Detect which cell encompasses the target text, then output its [X, Y] center coordinate. 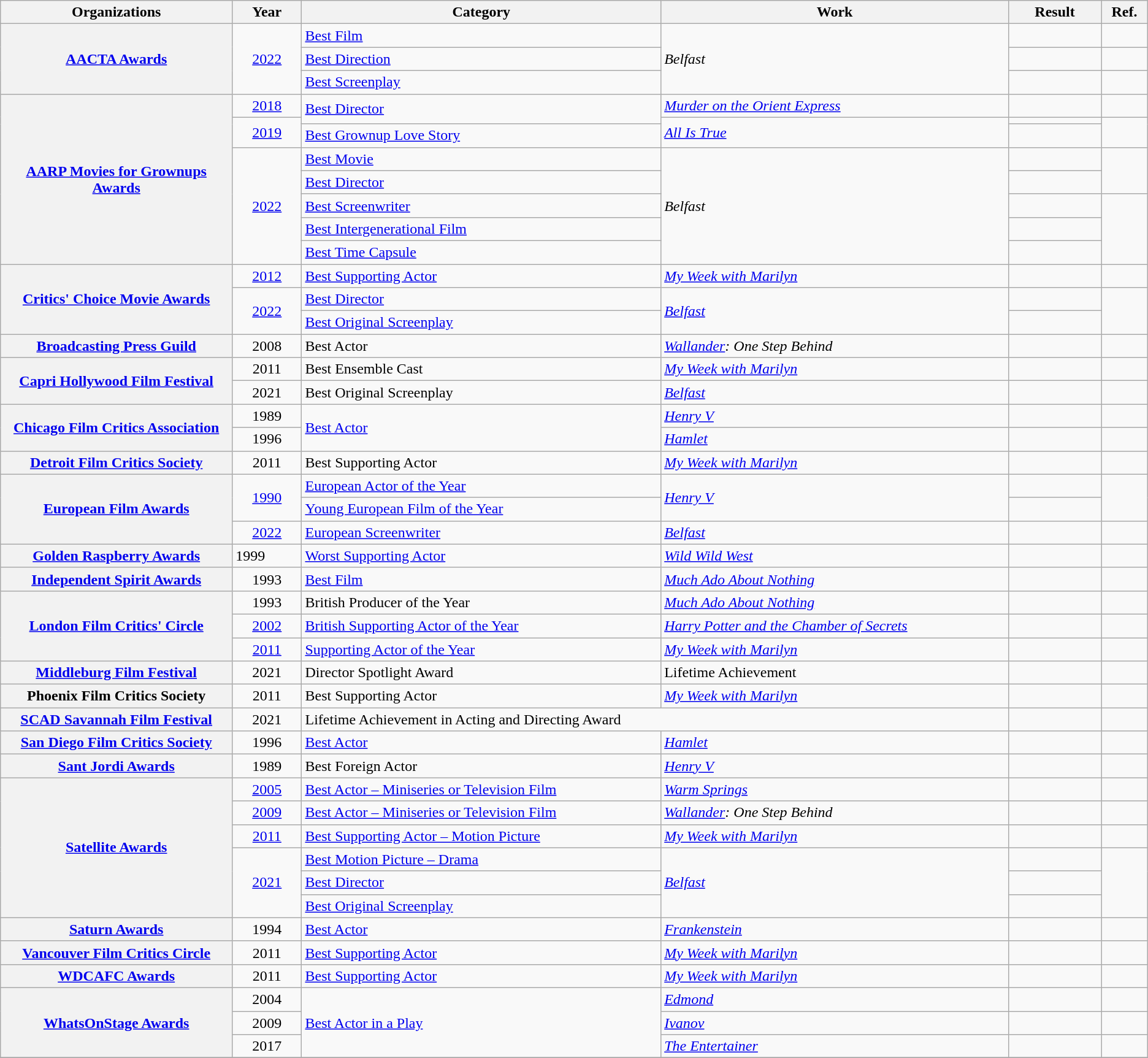
Worst Supporting Actor [481, 556]
San Diego Film Critics Society [117, 743]
All Is True [835, 132]
2019 [267, 132]
Best Grownup Love Story [481, 136]
AARP Movies for Grownups Awards [117, 179]
WhatsOnStage Awards [117, 1022]
Middleburg Film Festival [117, 673]
Independent Spirit Awards [117, 579]
Ivanov [835, 1022]
Broadcasting Press Guild [117, 346]
2008 [267, 346]
British Supporting Actor of the Year [481, 626]
Category [481, 12]
Best Ensemble Cast [481, 369]
Young European Film of the Year [481, 509]
Best Time Capsule [481, 252]
2012 [267, 275]
Phoenix Film Critics Society [117, 696]
Warm Springs [835, 789]
2017 [267, 1046]
2018 [267, 105]
The Entertainer [835, 1046]
Best Actor in a Play [481, 1022]
Best Screenplay [481, 82]
1994 [267, 929]
Chicago Film Critics Association [117, 427]
Organizations [117, 12]
Sant Jordi Awards [117, 766]
Harry Potter and the Chamber of Secrets [835, 626]
European Screenwriter [481, 532]
Best Motion Picture – Drama [481, 859]
European Film Awards [117, 509]
Saturn Awards [117, 929]
1990 [267, 497]
2005 [267, 789]
Frankenstein [835, 929]
European Actor of the Year [481, 486]
British Producer of the Year [481, 602]
Detroit Film Critics Society [117, 462]
1999 [267, 556]
Result [1055, 12]
2002 [267, 626]
SCAD Savannah Film Festival [117, 719]
Best Supporting Actor – Motion Picture [481, 836]
London Film Critics' Circle [117, 626]
Wild Wild West [835, 556]
WDCAFC Awards [117, 976]
2004 [267, 999]
Best Intergenerational Film [481, 229]
Edmond [835, 999]
Best Movie [481, 159]
Murder on the Orient Express [835, 105]
Best Direction [481, 59]
Ref. [1125, 12]
AACTA Awards [117, 59]
Supporting Actor of the Year [481, 650]
Best Foreign Actor [481, 766]
Director Spotlight Award [481, 673]
Best Screenwriter [481, 205]
Golden Raspberry Awards [117, 556]
Capri Hollywood Film Festival [117, 381]
Vancouver Film Critics Circle [117, 953]
Work [835, 12]
Satellite Awards [117, 848]
Lifetime Achievement [835, 673]
Lifetime Achievement in Acting and Directing Award [655, 719]
Critics' Choice Movie Awards [117, 299]
Year [267, 12]
